Return [X, Y] of the center of cell containing provided text 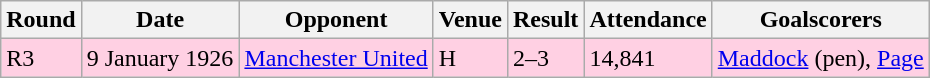
R3 [41, 58]
Manchester United [336, 58]
H [470, 58]
Result [545, 20]
Attendance [648, 20]
Maddock (pen), Page [820, 58]
Round [41, 20]
14,841 [648, 58]
2–3 [545, 58]
Date [160, 20]
9 January 1926 [160, 58]
Opponent [336, 20]
Venue [470, 20]
Goalscorers [820, 20]
